Detect which cell encompasses the target text, then output its (X, Y) center coordinate. 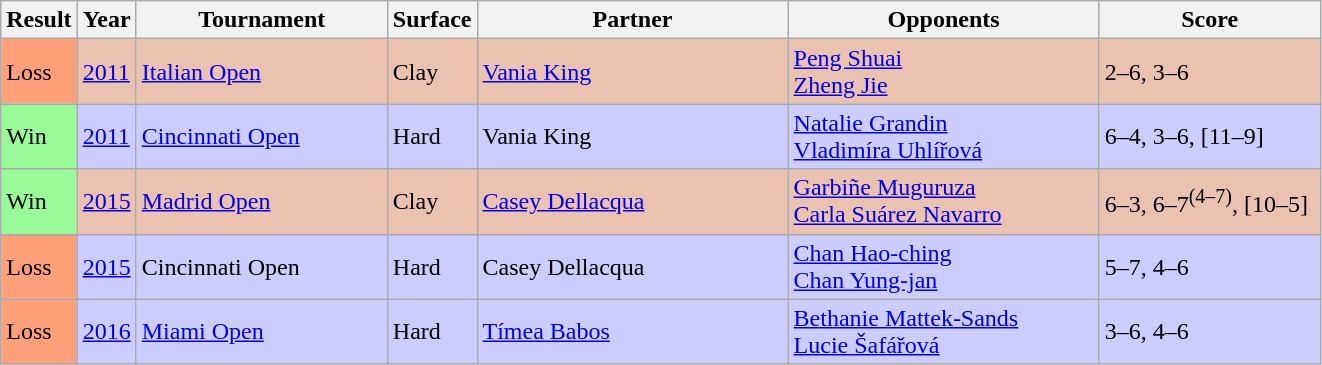
Score (1210, 20)
Result (39, 20)
Bethanie Mattek-Sands Lucie Šafářová (944, 332)
6–3, 6–7(4–7), [10–5] (1210, 202)
Year (106, 20)
5–7, 4–6 (1210, 266)
Madrid Open (262, 202)
Surface (432, 20)
Chan Hao-ching Chan Yung-jan (944, 266)
Miami Open (262, 332)
Tímea Babos (632, 332)
2016 (106, 332)
Partner (632, 20)
Tournament (262, 20)
2–6, 3–6 (1210, 72)
Garbiñe Muguruza Carla Suárez Navarro (944, 202)
3–6, 4–6 (1210, 332)
Natalie Grandin Vladimíra Uhlířová (944, 136)
Opponents (944, 20)
Italian Open (262, 72)
Peng Shuai Zheng Jie (944, 72)
6–4, 3–6, [11–9] (1210, 136)
